Output the (X, Y) coordinate of the center of the cell containing the given text.  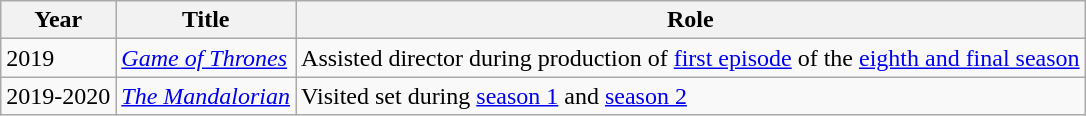
Title (206, 20)
Game of Thrones (206, 58)
2019-2020 (58, 96)
Visited set during season 1 and season 2 (691, 96)
The Mandalorian (206, 96)
Assisted director during production of first episode of the eighth and final season (691, 58)
Role (691, 20)
2019 (58, 58)
Year (58, 20)
